Output the (X, Y) coordinate of the center of the cell containing the given text.  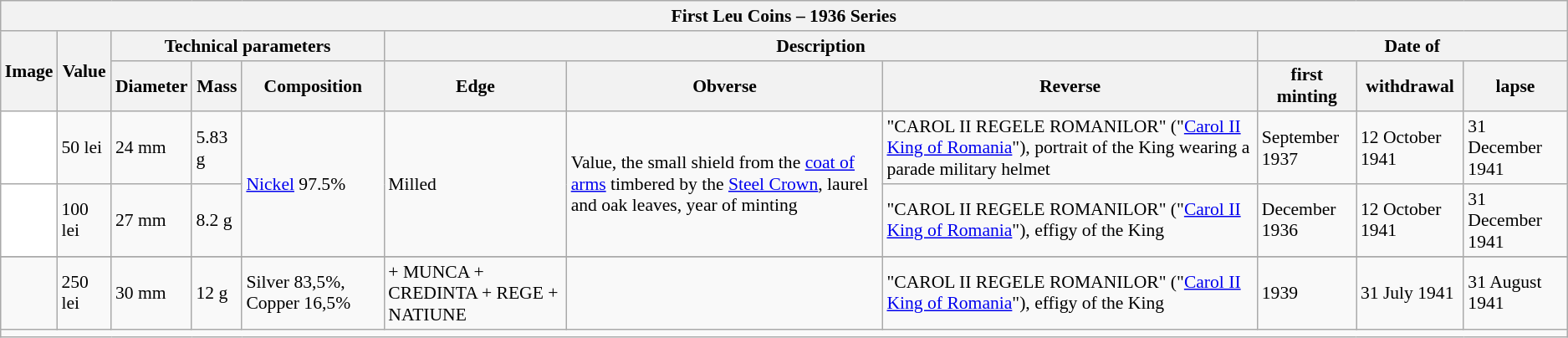
+ MUNCA + CREDINTA + REGE + NATIUNE (475, 293)
27 mm (151, 221)
Technical parameters (248, 46)
Obverse (725, 85)
8.2 g (217, 221)
lapse (1515, 85)
September 1937 (1307, 149)
Description (820, 46)
Image (29, 72)
12 g (217, 293)
Date of (1412, 46)
December 1936 (1307, 221)
Value, the small shield from the coat of arms timbered by the Steel Crown, laurel and oak leaves, year of minting (725, 184)
Value (84, 72)
250 lei (84, 293)
First Leu Coins – 1936 Series (784, 16)
31 August 1941 (1515, 293)
1939 (1307, 293)
withdrawal (1410, 85)
31 July 1941 (1410, 293)
Mass (217, 85)
Milled (475, 184)
"CAROL II REGELE ROMANILOR" ("Carol II King of Romania"), portrait of the King wearing a parade military helmet (1070, 149)
Nickel 97.5% (313, 184)
Reverse (1070, 85)
30 mm (151, 293)
first minting (1307, 85)
50 lei (84, 149)
24 mm (151, 149)
Diameter (151, 85)
5.83 g (217, 149)
Composition (313, 85)
Edge (475, 85)
100 lei (84, 221)
Silver 83,5%, Copper 16,5% (313, 293)
